Pinpoint the cell where the given text exists, returning its [X, Y] midpoint coordinate. 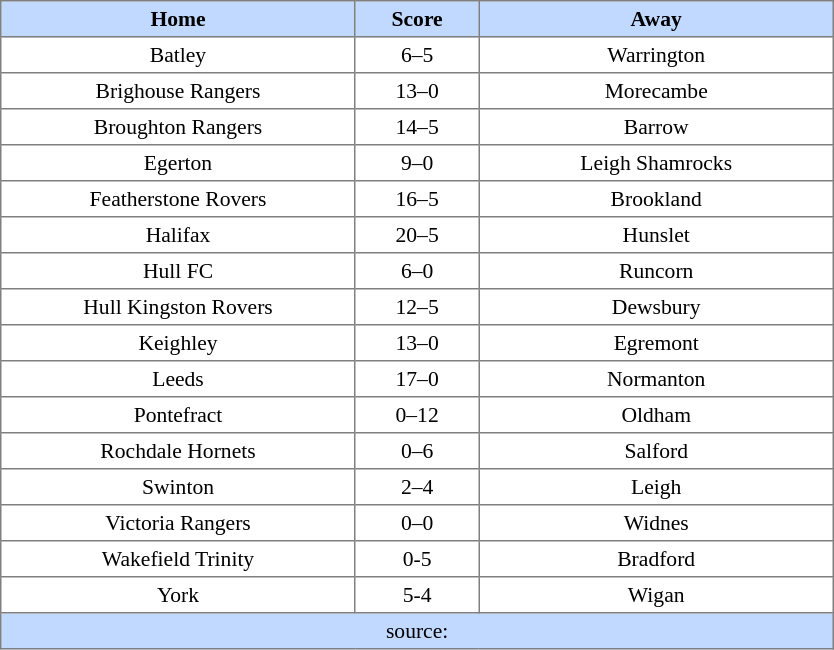
2–4 [417, 487]
Egremont [656, 343]
14–5 [417, 127]
Leigh [656, 487]
Barrow [656, 127]
York [178, 595]
Egerton [178, 163]
16–5 [417, 199]
20–5 [417, 235]
source: [418, 631]
0–6 [417, 451]
5-4 [417, 595]
Dewsbury [656, 307]
12–5 [417, 307]
Brookland [656, 199]
Salford [656, 451]
Leigh Shamrocks [656, 163]
Halifax [178, 235]
6–5 [417, 55]
Morecambe [656, 91]
Hull Kingston Rovers [178, 307]
Brighouse Rangers [178, 91]
Keighley [178, 343]
6–0 [417, 271]
Home [178, 19]
Oldham [656, 415]
Away [656, 19]
17–0 [417, 379]
Normanton [656, 379]
Wigan [656, 595]
Hull FC [178, 271]
Wakefield Trinity [178, 559]
9–0 [417, 163]
Leeds [178, 379]
Rochdale Hornets [178, 451]
Runcorn [656, 271]
Bradford [656, 559]
Pontefract [178, 415]
0–0 [417, 523]
Score [417, 19]
Broughton Rangers [178, 127]
Warrington [656, 55]
Featherstone Rovers [178, 199]
Widnes [656, 523]
Swinton [178, 487]
Batley [178, 55]
Victoria Rangers [178, 523]
0–12 [417, 415]
Hunslet [656, 235]
0-5 [417, 559]
